Search for the cell housing the specified text and yield its [X, Y] center coordinate. 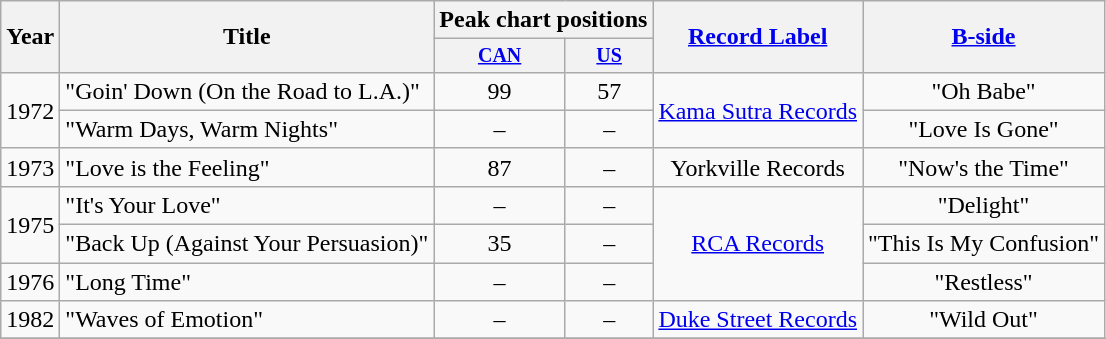
1982 [30, 320]
35 [500, 244]
"Long Time" [247, 282]
"Love Is Gone" [984, 129]
"Delight" [984, 205]
B-side [984, 37]
Kama Sutra Records [758, 110]
1972 [30, 110]
87 [500, 167]
"This Is My Confusion" [984, 244]
"Wild Out" [984, 320]
"Restless" [984, 282]
99 [500, 91]
"Goin' Down (On the Road to L.A.)" [247, 91]
Peak chart positions [544, 20]
Yorkville Records [758, 167]
"Now's the Time" [984, 167]
RCA Records [758, 243]
"Waves of Emotion" [247, 320]
US [608, 56]
1976 [30, 282]
57 [608, 91]
"Warm Days, Warm Nights" [247, 129]
Duke Street Records [758, 320]
1973 [30, 167]
"Back Up (Against Your Persuasion)" [247, 244]
"It's Your Love" [247, 205]
CAN [500, 56]
1975 [30, 224]
"Oh Babe" [984, 91]
"Love is the Feeling" [247, 167]
Record Label [758, 37]
Year [30, 37]
Title [247, 37]
